Output the (X, Y) coordinate of the center of the cell containing the given text.  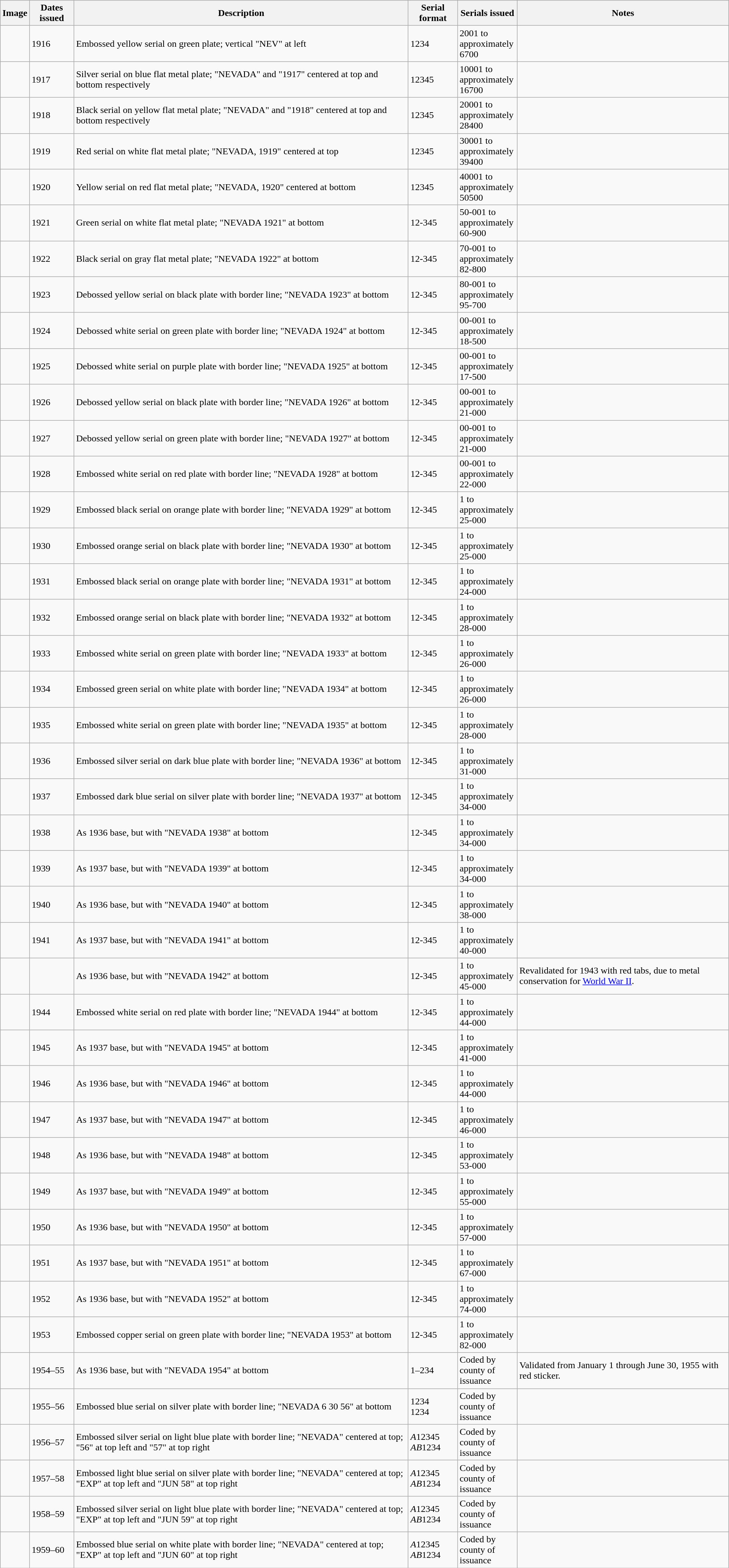
1928 (52, 474)
Embossed dark blue serial on silver plate with border line; "NEVADA 1937" at bottom (241, 797)
1920 (52, 187)
1937 (52, 797)
As 1936 base, but with "NEVADA 1954" at bottom (241, 1370)
1953 (52, 1335)
1958–59 (52, 1514)
1931 (52, 582)
1927 (52, 438)
As 1937 base, but with "NEVADA 1945" at bottom (241, 1048)
1952 (52, 1299)
Embossed copper serial on green plate with border line; "NEVADA 1953" at bottom (241, 1335)
1918 (52, 115)
1 to approximately 57-000 (488, 1227)
1936 (52, 761)
Embossed white serial on red plate with border line; "NEVADA 1944" at bottom (241, 1012)
1921 (52, 223)
Notes (623, 13)
Revalidated for 1943 with red tabs, due to metal conservation for World War II. (623, 976)
As 1937 base, but with "NEVADA 1941" at bottom (241, 940)
00-001 to approximately 17-500 (488, 366)
30001 to approximately 39400 (488, 151)
Embossed silver serial on light blue plate with border line; "NEVADA" centered at top; "EXP" at top left and "JUN 59" at top right (241, 1514)
As 1936 base, but with "NEVADA 1952" at bottom (241, 1299)
1930 (52, 546)
Embossed white serial on red plate with border line; "NEVADA 1928" at bottom (241, 474)
Black serial on gray flat metal plate; "NEVADA 1922" at bottom (241, 259)
Dates issued (52, 13)
Image (15, 13)
1947 (52, 1120)
1925 (52, 366)
50-001 to approximately 60-900 (488, 223)
1 to approximately 46-000 (488, 1120)
As 1937 base, but with "NEVADA 1949" at bottom (241, 1191)
Embossed blue serial on silver plate with border line; "NEVADA 6 30 56" at bottom (241, 1406)
1941 (52, 940)
1919 (52, 151)
Serials issued (488, 13)
1957–58 (52, 1478)
As 1937 base, but with "NEVADA 1939" at bottom (241, 868)
1 to approximately 55-000 (488, 1191)
2001 to approximately 6700 (488, 44)
1 to approximately 82-000 (488, 1335)
40001 to approximately 50500 (488, 187)
1929 (52, 510)
1948 (52, 1155)
1 to approximately 45-000 (488, 976)
1 to approximately 53-000 (488, 1155)
1932 (52, 617)
1234 (433, 44)
1959–60 (52, 1550)
1 to approximately 41-000 (488, 1048)
1 to approximately 31-000 (488, 761)
00-001 to approximately 18-500 (488, 330)
As 1936 base, but with "NEVADA 1946" at bottom (241, 1084)
Silver serial on blue flat metal plate; "NEVADA" and "1917" centered at top and bottom respectively (241, 79)
80-001 to approximately 95-700 (488, 295)
1938 (52, 833)
Embossed yellow serial on green plate; vertical "NEV" at left (241, 44)
20001 to approximately 28400 (488, 115)
1955–56 (52, 1406)
As 1937 base, but with "NEVADA 1951" at bottom (241, 1263)
1 to approximately 74-000 (488, 1299)
1939 (52, 868)
1950 (52, 1227)
70-001 to approximately 82-800 (488, 259)
Embossed black serial on orange plate with border line; "NEVADA 1929" at bottom (241, 510)
1956–57 (52, 1442)
Description (241, 13)
As 1936 base, but with "NEVADA 1942" at bottom (241, 976)
Debossed yellow serial on black plate with border line; "NEVADA 1926" at bottom (241, 402)
1946 (52, 1084)
As 1936 base, but with "NEVADA 1948" at bottom (241, 1155)
As 1936 base, but with "NEVADA 1938" at bottom (241, 833)
1951 (52, 1263)
00-001 to approximately 22-000 (488, 474)
Embossed orange serial on black plate with border line; "NEVADA 1932" at bottom (241, 617)
Debossed white serial on green plate with border line; "NEVADA 1924" at bottom (241, 330)
As 1936 base, but with "NEVADA 1940" at bottom (241, 904)
1935 (52, 725)
Black serial on yellow flat metal plate; "NEVADA" and "1918" centered at top and bottom respectively (241, 115)
10001 to approximately 16700 (488, 79)
1924 (52, 330)
Embossed silver serial on light blue plate with border line; "NEVADA" centered at top; "56" at top left and "57" at top right (241, 1442)
1917 (52, 79)
Embossed black serial on orange plate with border line; "NEVADA 1931" at bottom (241, 582)
1934 (52, 689)
Embossed light blue serial on silver plate with border line; "NEVADA" centered at top; "EXP" at top left and "JUN 58" at top right (241, 1478)
Red serial on white flat metal plate; "NEVADA, 1919" centered at top (241, 151)
1 to approximately 67-000 (488, 1263)
As 1936 base, but with "NEVADA 1950" at bottom (241, 1227)
1954–55 (52, 1370)
1 to approximately 38-000 (488, 904)
Green serial on white flat metal plate; "NEVADA 1921" at bottom (241, 223)
1923 (52, 295)
As 1937 base, but with "NEVADA 1947" at bottom (241, 1120)
Embossed blue serial on white plate with border line; "NEVADA" centered at top; "EXP" at top left and "JUN 60" at top right (241, 1550)
1944 (52, 1012)
Embossed white serial on green plate with border line; "NEVADA 1933" at bottom (241, 653)
Serial format (433, 13)
Debossed yellow serial on green plate with border line; "NEVADA 1927" at bottom (241, 438)
1 to approximately 24-000 (488, 582)
1933 (52, 653)
1945 (52, 1048)
Embossed green serial on white plate with border line; "NEVADA 1934" at bottom (241, 689)
1 to approximately 40-000 (488, 940)
Debossed white serial on purple plate with border line; "NEVADA 1925" at bottom (241, 366)
Validated from January 1 through June 30, 1955 with red sticker. (623, 1370)
Yellow serial on red flat metal plate; "NEVADA, 1920" centered at bottom (241, 187)
1940 (52, 904)
Embossed silver serial on dark blue plate with border line; "NEVADA 1936" at bottom (241, 761)
1–234 (433, 1370)
Embossed orange serial on black plate with border line; "NEVADA 1930" at bottom (241, 546)
Debossed yellow serial on black plate with border line; "NEVADA 1923" at bottom (241, 295)
Embossed white serial on green plate with border line; "NEVADA 1935" at bottom (241, 725)
12341234 (433, 1406)
1916 (52, 44)
1926 (52, 402)
1922 (52, 259)
1949 (52, 1191)
